Pinpoint the cell where the given text exists, returning its [x, y] midpoint coordinate. 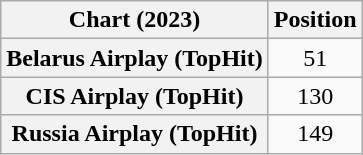
149 [315, 134]
Russia Airplay (TopHit) [135, 134]
51 [315, 58]
Position [315, 20]
Belarus Airplay (TopHit) [135, 58]
Chart (2023) [135, 20]
130 [315, 96]
CIS Airplay (TopHit) [135, 96]
